Identify which cell holds the provided text, then report its (X, Y) central coordinate. 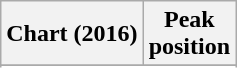
Chart (2016) (72, 34)
Peak position (189, 34)
